Output the (X, Y) coordinate of the center of the cell containing the given text.  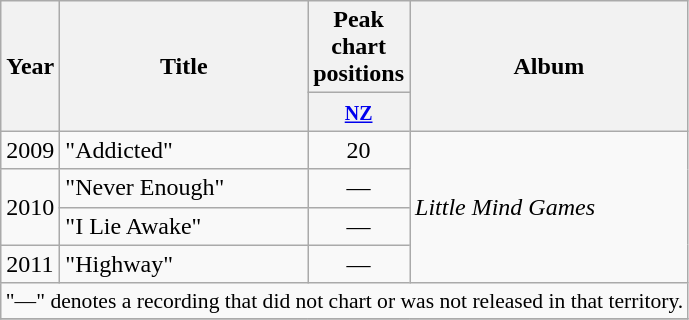
2011 (30, 264)
Peak chart positions (359, 47)
"Never Enough" (184, 188)
2010 (30, 207)
Album (550, 66)
NZ (359, 112)
"Addicted" (184, 150)
"Highway" (184, 264)
Little Mind Games (550, 207)
Year (30, 66)
"—" denotes a recording that did not chart or was not released in that territory. (345, 301)
Title (184, 66)
20 (359, 150)
2009 (30, 150)
"I Lie Awake" (184, 226)
